Scan for the cell matching the given text and deliver its (X, Y) coordinate at center. 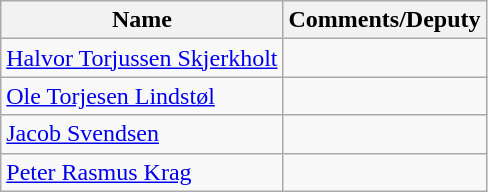
Comments/Deputy (384, 20)
Jacob Svendsen (142, 134)
Ole Torjesen Lindstøl (142, 96)
Name (142, 20)
Peter Rasmus Krag (142, 172)
Halvor Torjussen Skjerkholt (142, 58)
